From the cell containing the given text, extract its center point as (x, y) coordinate. 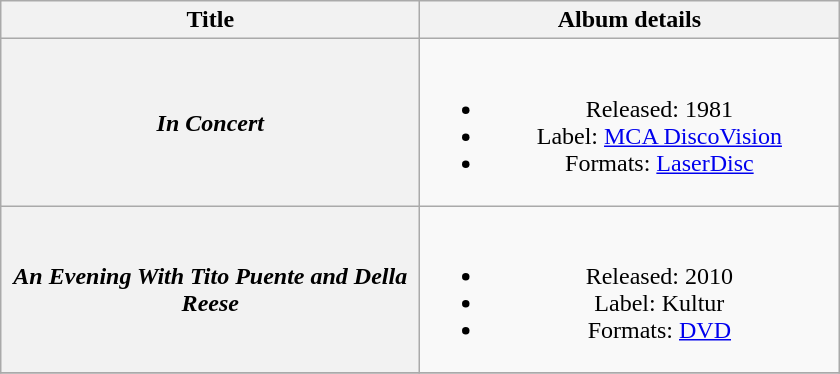
In Concert (210, 122)
Album details (630, 20)
Released: 2010Label: KulturFormats: DVD (630, 290)
Released: 1981Label: MCA DiscoVisionFormats: LaserDisc (630, 122)
Title (210, 20)
An Evening With Tito Puente and Della Reese (210, 290)
